Identify which cell holds the provided text, then report its [x, y] central coordinate. 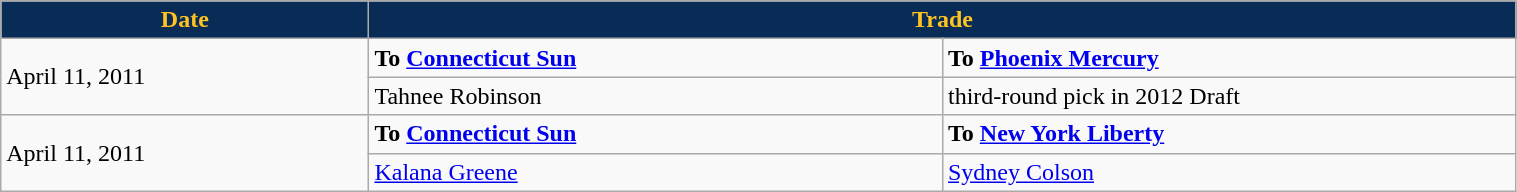
To Phoenix Mercury [1229, 58]
Trade [942, 20]
Sydney Colson [1229, 172]
To New York Liberty [1229, 134]
Kalana Greene [656, 172]
Tahnee Robinson [656, 96]
Date [185, 20]
third-round pick in 2012 Draft [1229, 96]
